Provide the (x, y) coordinate of the cell's center where the given text is located.  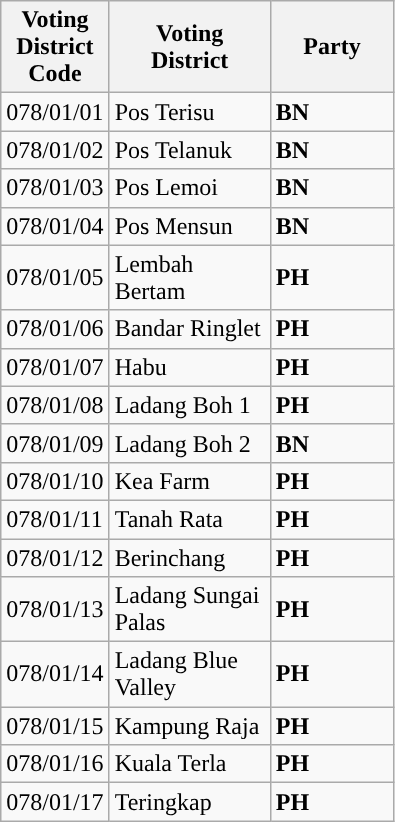
Tanah Rata (190, 519)
078/01/06 (55, 329)
Pos Terisu (190, 112)
078/01/09 (55, 443)
078/01/07 (55, 367)
Ladang Boh 1 (190, 405)
Voting District Code (55, 47)
Party (332, 47)
078/01/03 (55, 188)
078/01/05 (55, 278)
078/01/01 (55, 112)
078/01/15 (55, 726)
Pos Telanuk (190, 150)
Voting District (190, 47)
078/01/11 (55, 519)
Pos Lemoi (190, 188)
Ladang Sungai Palas (190, 610)
078/01/04 (55, 226)
078/01/10 (55, 481)
078/01/12 (55, 557)
Kampung Raja (190, 726)
Bandar Ringlet (190, 329)
078/01/02 (55, 150)
078/01/17 (55, 802)
078/01/16 (55, 764)
078/01/13 (55, 610)
Pos Mensun (190, 226)
078/01/08 (55, 405)
078/01/14 (55, 674)
Berinchang (190, 557)
Kuala Terla (190, 764)
Habu (190, 367)
Kea Farm (190, 481)
Ladang Boh 2 (190, 443)
Ladang Blue Valley (190, 674)
Teringkap (190, 802)
Lembah Bertam (190, 278)
